Return [X, Y] of the center of cell containing provided text 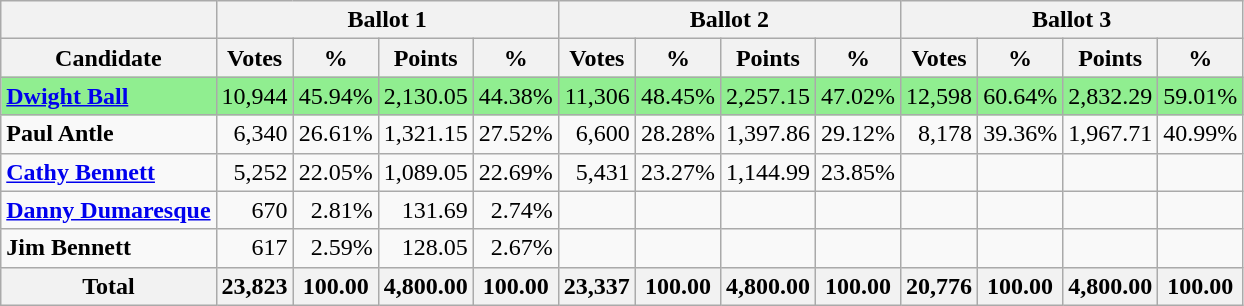
128.05 [426, 248]
Ballot 2 [729, 20]
23,823 [254, 286]
2.74% [516, 210]
20,776 [940, 286]
Cathy Bennett [108, 172]
131.69 [426, 210]
6,600 [596, 134]
8,178 [940, 134]
26.61% [336, 134]
1,967.71 [1110, 134]
617 [254, 248]
670 [254, 210]
2,130.05 [426, 96]
2,832.29 [1110, 96]
45.94% [336, 96]
10,944 [254, 96]
Ballot 1 [387, 20]
6,340 [254, 134]
47.02% [858, 96]
2,257.15 [768, 96]
2.59% [336, 248]
12,598 [940, 96]
1,089.05 [426, 172]
1,397.86 [768, 134]
1,144.99 [768, 172]
Ballot 3 [1072, 20]
Paul Antle [108, 134]
27.52% [516, 134]
5,252 [254, 172]
48.45% [678, 96]
Dwight Ball [108, 96]
Candidate [108, 58]
5,431 [596, 172]
11,306 [596, 96]
44.38% [516, 96]
Jim Bennett [108, 248]
Danny Dumaresque [108, 210]
60.64% [1020, 96]
40.99% [1200, 134]
23.85% [858, 172]
2.67% [516, 248]
23,337 [596, 286]
Total [108, 286]
23.27% [678, 172]
59.01% [1200, 96]
39.36% [1020, 134]
28.28% [678, 134]
2.81% [336, 210]
22.05% [336, 172]
22.69% [516, 172]
1,321.15 [426, 134]
29.12% [858, 134]
